Find where the given text appears and provide that cell's center as [X, Y] coordinate. 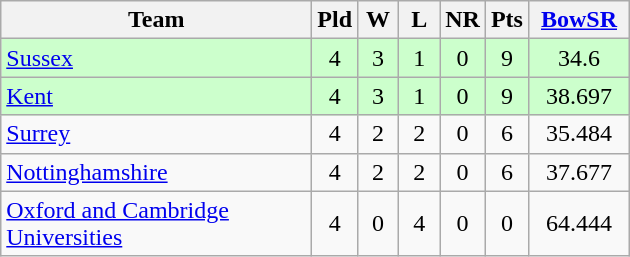
37.677 [578, 172]
Kent [156, 96]
BowSR [578, 20]
Pts [506, 20]
NR [463, 20]
35.484 [578, 134]
Oxford and Cambridge Universities [156, 224]
Pld [335, 20]
Nottinghamshire [156, 172]
Sussex [156, 58]
Surrey [156, 134]
34.6 [578, 58]
64.444 [578, 224]
Team [156, 20]
38.697 [578, 96]
L [420, 20]
W [378, 20]
